Find where the given text appears and provide that cell's center as [x, y] coordinate. 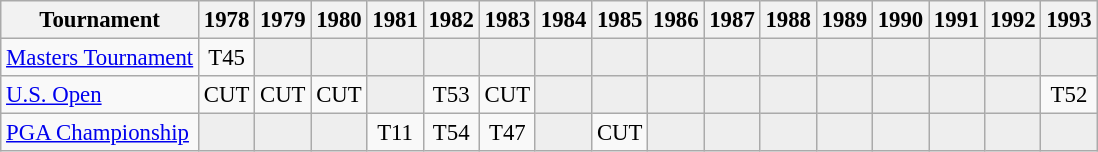
Masters Tournament [100, 58]
1982 [451, 20]
T11 [395, 133]
T54 [451, 133]
T52 [1069, 95]
1981 [395, 20]
T47 [507, 133]
1990 [900, 20]
T53 [451, 95]
1992 [1013, 20]
PGA Championship [100, 133]
1984 [563, 20]
1989 [844, 20]
1985 [620, 20]
1991 [957, 20]
U.S. Open [100, 95]
1979 [283, 20]
T45 [227, 58]
1993 [1069, 20]
1988 [788, 20]
1987 [732, 20]
1978 [227, 20]
1980 [339, 20]
Tournament [100, 20]
1986 [676, 20]
1983 [507, 20]
